Return (X, Y) of the center of cell containing provided text 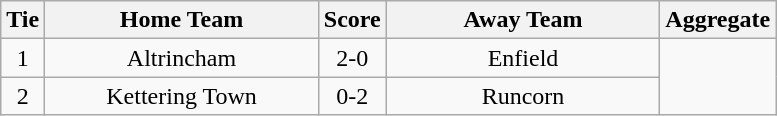
1 (23, 58)
Tie (23, 20)
Home Team (182, 20)
Kettering Town (182, 96)
Away Team (523, 20)
2-0 (352, 58)
Runcorn (523, 96)
Aggregate (718, 20)
0-2 (352, 96)
Altrincham (182, 58)
Enfield (523, 58)
2 (23, 96)
Score (352, 20)
